Output the (x, y) coordinate of the center of the cell containing the given text.  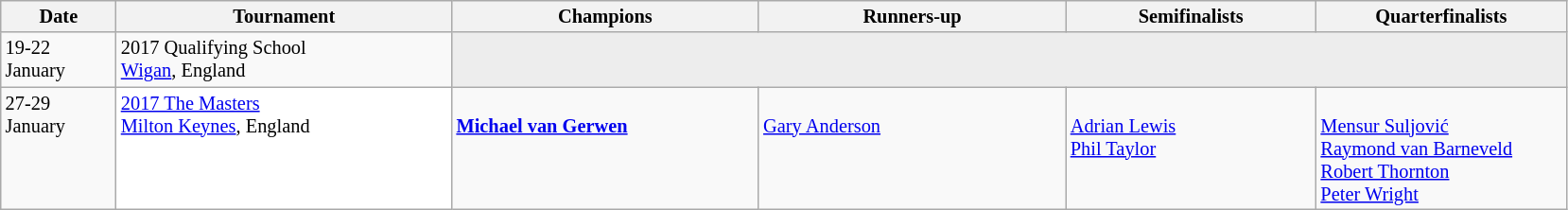
Quarterfinalists (1441, 16)
Semifinalists (1192, 16)
19-22 January (59, 60)
Tournament (284, 16)
Adrian Lewis Phil Taylor (1192, 149)
Michael van Gerwen (605, 149)
Mensur Suljović Raymond van Barneveld Robert Thornton Peter Wright (1441, 149)
Runners-up (912, 16)
2017 The MastersMilton Keynes, England (284, 149)
2017 Qualifying School Wigan, England (284, 60)
27-29 January (59, 149)
Gary Anderson (912, 149)
Champions (605, 16)
Date (59, 16)
